Return [X, Y] of the center of cell containing provided text 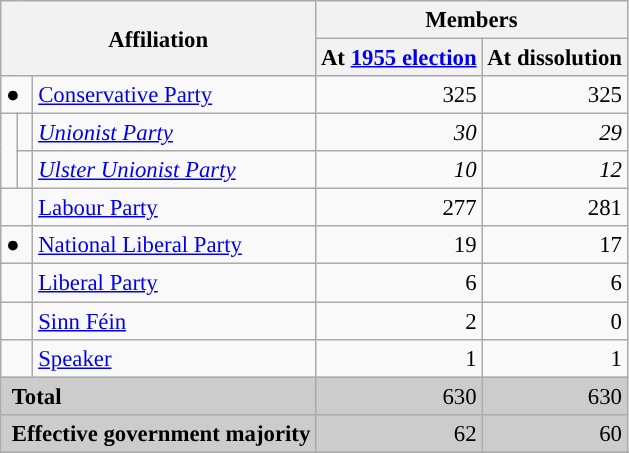
19 [399, 245]
17 [554, 245]
Ulster Unionist Party [174, 170]
Labour Party [174, 208]
281 [554, 208]
30 [399, 133]
2 [399, 321]
At dissolution [554, 58]
Sinn Féin [174, 321]
Liberal Party [174, 283]
Members [472, 20]
Effective government majority [158, 433]
Affiliation [158, 38]
0 [554, 321]
Unionist Party [174, 133]
Speaker [174, 358]
62 [399, 433]
277 [399, 208]
12 [554, 170]
Total [158, 396]
60 [554, 433]
At 1955 election [399, 58]
10 [399, 170]
National Liberal Party [174, 245]
29 [554, 133]
Conservative Party [174, 95]
